Return (x, y) of the center of cell containing provided text 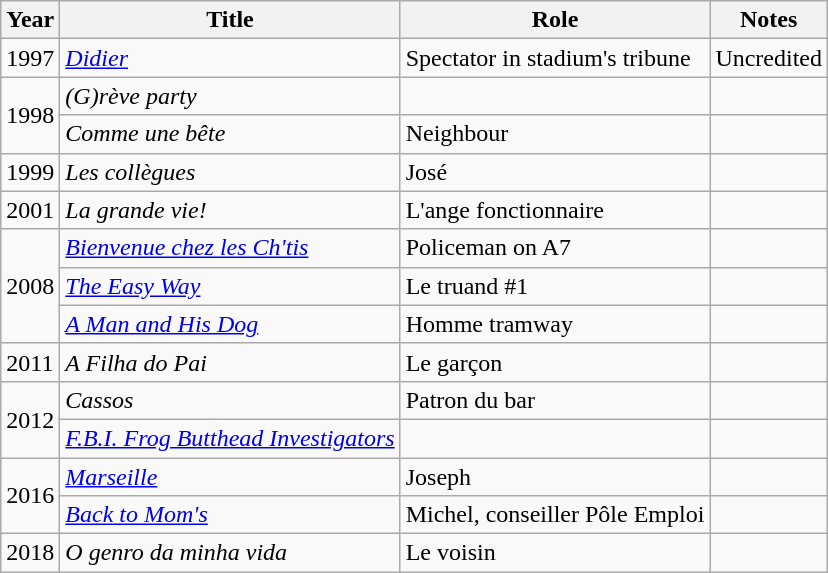
Role (555, 20)
La grande vie! (230, 210)
A Man and His Dog (230, 324)
Notes (769, 20)
1999 (30, 172)
Spectator in stadium's tribune (555, 58)
Bienvenue chez les Ch'tis (230, 248)
Comme une bête (230, 134)
1997 (30, 58)
Marseille (230, 477)
Back to Mom's (230, 515)
1998 (30, 115)
Didier (230, 58)
Le garçon (555, 362)
2008 (30, 286)
Cassos (230, 400)
José (555, 172)
Le truand #1 (555, 286)
2001 (30, 210)
Year (30, 20)
Patron du bar (555, 400)
Michel, conseiller Pôle Emploi (555, 515)
Uncredited (769, 58)
2011 (30, 362)
O genro da minha vida (230, 553)
Joseph (555, 477)
The Easy Way (230, 286)
2018 (30, 553)
Policeman on A7 (555, 248)
Title (230, 20)
A Filha do Pai (230, 362)
Neighbour (555, 134)
Le voisin (555, 553)
(G)rève party (230, 96)
Homme tramway (555, 324)
Les collègues (230, 172)
L'ange fonctionnaire (555, 210)
2016 (30, 496)
2012 (30, 419)
F.B.I. Frog Butthead Investigators (230, 438)
